Extract the [x, y] coordinate from the center of the cell holding the provided text.  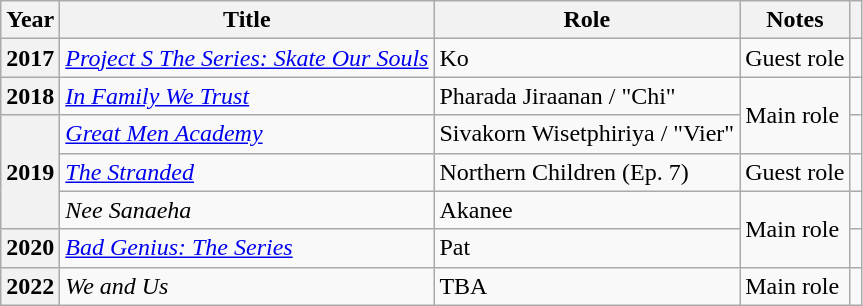
In Family We Trust [247, 96]
Great Men Academy [247, 134]
Project S The Series: Skate Our Souls [247, 58]
Ko [587, 58]
Akanee [587, 210]
Sivakorn Wisetphiriya / "Vier" [587, 134]
2017 [30, 58]
The Stranded [247, 172]
2022 [30, 286]
Pharada Jiraanan / "Chi" [587, 96]
2020 [30, 248]
Northern Children (Ep. 7) [587, 172]
2019 [30, 172]
We and Us [247, 286]
TBA [587, 286]
Notes [795, 20]
2018 [30, 96]
Bad Genius: The Series [247, 248]
Year [30, 20]
Pat [587, 248]
Role [587, 20]
Nee Sanaeha [247, 210]
Title [247, 20]
